Output the [x, y] coordinate of the center of the cell containing the given text.  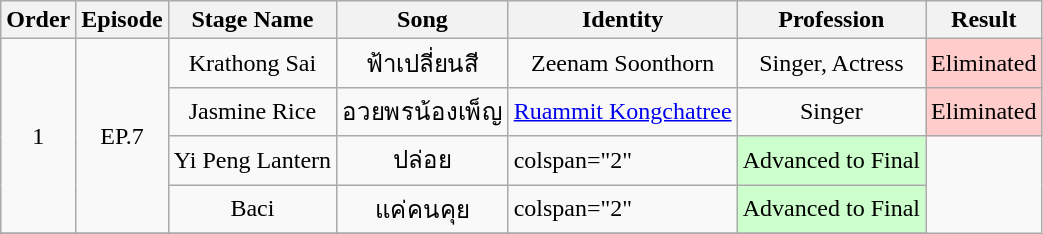
Krathong Sai [252, 64]
Zeenam Soonthorn [622, 64]
Order [38, 20]
Yi Peng Lantern [252, 160]
Jasmine Rice [252, 112]
Song [423, 20]
EP.7 [122, 136]
ฟ้าเปลี่ยนสี [423, 64]
Profession [831, 20]
Baci [252, 208]
ปล่อย [423, 160]
Ruammit Kongchatree [622, 112]
Stage Name [252, 20]
อวยพรน้องเพ็ญ [423, 112]
1 [38, 136]
Result [984, 20]
แค่คนคุย [423, 208]
Episode [122, 20]
Identity [622, 20]
Singer, Actress [831, 64]
Singer [831, 112]
